Return the [x, y] coordinate for the center point of the cell that contains the specified text.  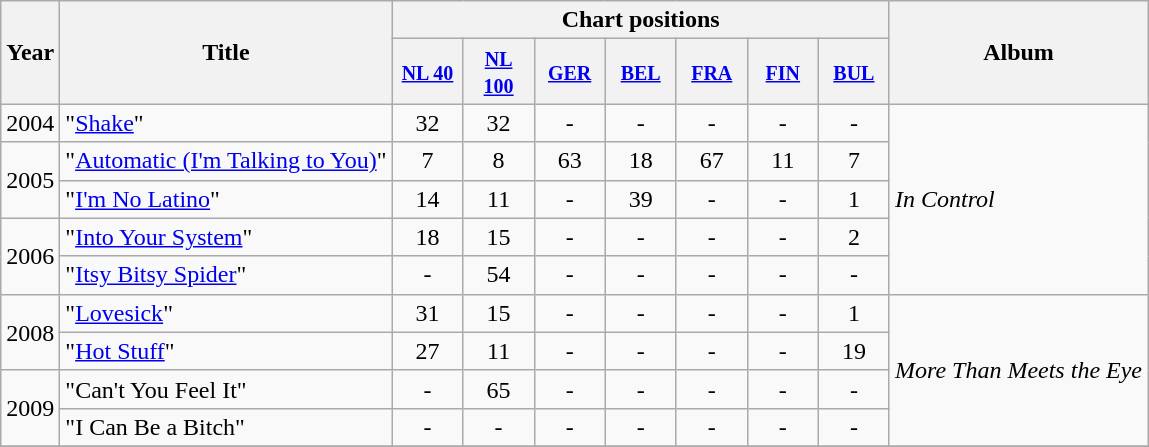
BEL [640, 72]
GER [570, 72]
FRA [712, 72]
27 [428, 351]
"Into Your System" [226, 237]
FIN [782, 72]
Chart positions [640, 20]
"Itsy Bitsy Spider" [226, 275]
14 [428, 199]
Album [1018, 52]
"I Can Be a Bitch" [226, 427]
2006 [30, 256]
2005 [30, 180]
NL 40 [428, 72]
54 [498, 275]
65 [498, 389]
67 [712, 161]
2008 [30, 332]
39 [640, 199]
2 [854, 237]
"Hot Stuff" [226, 351]
NL 100 [498, 72]
19 [854, 351]
31 [428, 313]
Year [30, 52]
Title [226, 52]
2004 [30, 123]
2009 [30, 408]
8 [498, 161]
63 [570, 161]
In Control [1018, 199]
BUL [854, 72]
"Automatic (I'm Talking to You)" [226, 161]
"Can't You Feel It" [226, 389]
"I'm No Latino" [226, 199]
More Than Meets the Eye [1018, 370]
"Lovesick" [226, 313]
"Shake" [226, 123]
